Output the [x, y] coordinate of the center of the cell containing the given text.  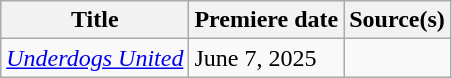
June 7, 2025 [266, 58]
Underdogs United [95, 58]
Title [95, 20]
Source(s) [398, 20]
Premiere date [266, 20]
